Determine the [X, Y] coordinate at the center of the cell enclosing the given text.  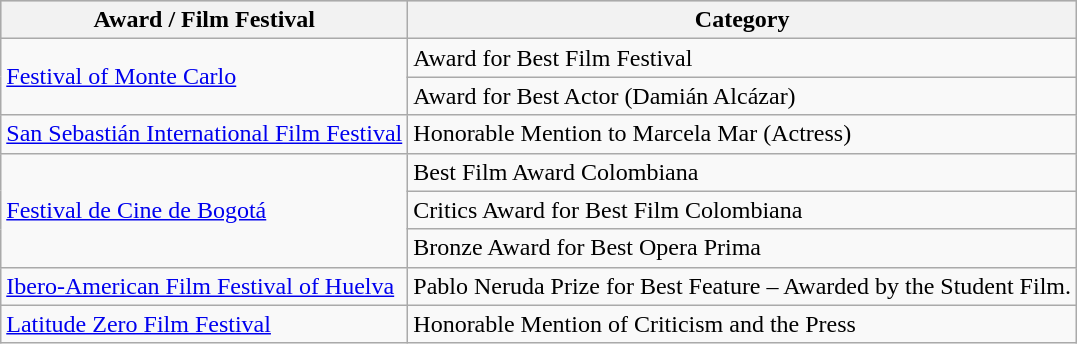
Award / Film Festival [204, 20]
Ibero-American Film Festival of Huelva [204, 286]
Category [742, 20]
Critics Award for Best Film Colombiana [742, 210]
Honorable Mention of Criticism and the Press [742, 324]
Best Film Award Colombiana [742, 172]
Award for Best Film Festival [742, 58]
Festival of Monte Carlo [204, 77]
Bronze Award for Best Opera Prima [742, 248]
San Sebastián International Film Festival [204, 134]
Honorable Mention to Marcela Mar (Actress) [742, 134]
Pablo Neruda Prize for Best Feature – Awarded by the Student Film. [742, 286]
Latitude Zero Film Festival [204, 324]
Award for Best Actor (Damián Alcázar) [742, 96]
Festival de Cine de Bogotá [204, 210]
